Identify which cell holds the provided text, then report its (x, y) central coordinate. 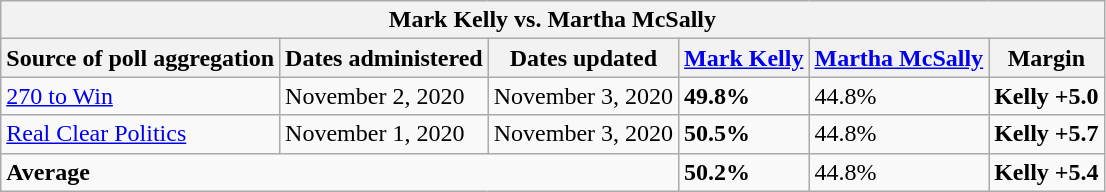
November 1, 2020 (384, 134)
Average (340, 172)
November 2, 2020 (384, 96)
Kelly +5.7 (1046, 134)
Mark Kelly (744, 58)
Mark Kelly vs. Martha McSally (552, 20)
Margin (1046, 58)
Source of poll aggregation (140, 58)
50.5% (744, 134)
270 to Win (140, 96)
Martha McSally (899, 58)
Dates updated (583, 58)
Kelly +5.4 (1046, 172)
Dates administered (384, 58)
Kelly +5.0 (1046, 96)
Real Clear Politics (140, 134)
49.8% (744, 96)
50.2% (744, 172)
